From the cell containing the given text, extract its center point as [X, Y] coordinate. 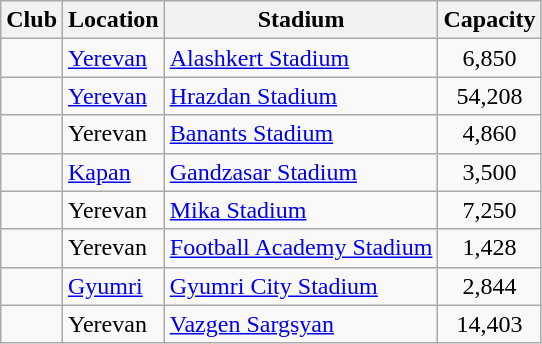
Gyumri City Stadium [301, 286]
1,428 [490, 248]
Capacity [490, 20]
Gandzasar Stadium [301, 172]
Stadium [301, 20]
6,850 [490, 58]
3,500 [490, 172]
Club [32, 20]
Kapan [114, 172]
Vazgen Sargsyan [301, 324]
7,250 [490, 210]
4,860 [490, 134]
Location [114, 20]
Football Academy Stadium [301, 248]
Mika Stadium [301, 210]
54,208 [490, 96]
Banants Stadium [301, 134]
Alashkert Stadium [301, 58]
2,844 [490, 286]
14,403 [490, 324]
Gyumri [114, 286]
Hrazdan Stadium [301, 96]
